From the cell containing the given text, extract its center point as (X, Y) coordinate. 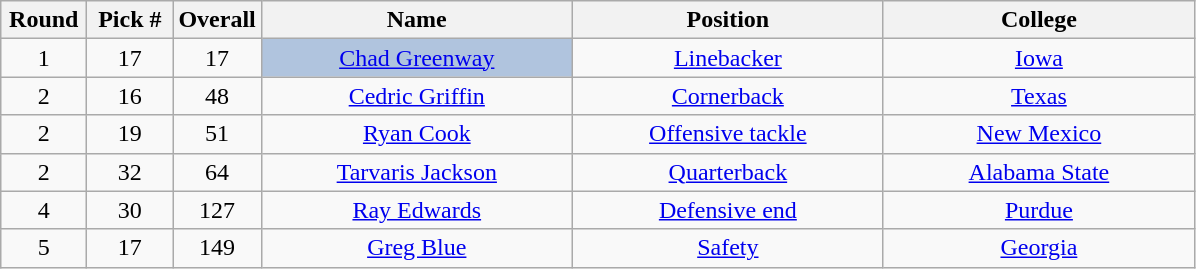
New Mexico (1038, 134)
Cedric Griffin (416, 96)
Linebacker (728, 58)
19 (130, 134)
Greg Blue (416, 248)
Pick # (130, 20)
Purdue (1038, 210)
Ryan Cook (416, 134)
4 (44, 210)
Quarterback (728, 172)
48 (217, 96)
Cornerback (728, 96)
30 (130, 210)
Alabama State (1038, 172)
Name (416, 20)
Overall (217, 20)
5 (44, 248)
Iowa (1038, 58)
64 (217, 172)
Safety (728, 248)
Offensive tackle (728, 134)
Round (44, 20)
Ray Edwards (416, 210)
51 (217, 134)
149 (217, 248)
Georgia (1038, 248)
127 (217, 210)
Texas (1038, 96)
Defensive end (728, 210)
College (1038, 20)
Chad Greenway (416, 58)
Position (728, 20)
Tarvaris Jackson (416, 172)
16 (130, 96)
1 (44, 58)
32 (130, 172)
